Capture the cell that displays the provided text and extract its [x, y] central coordinate. 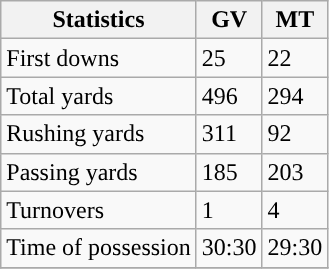
GV [229, 20]
496 [229, 96]
22 [295, 58]
First downs [99, 58]
30:30 [229, 248]
Total yards [99, 96]
Rushing yards [99, 134]
1 [229, 210]
311 [229, 134]
Turnovers [99, 210]
29:30 [295, 248]
Time of possession [99, 248]
Statistics [99, 20]
25 [229, 58]
185 [229, 172]
203 [295, 172]
92 [295, 134]
4 [295, 210]
294 [295, 96]
Passing yards [99, 172]
MT [295, 20]
